Determine the [x, y] coordinate at the center of the cell enclosing the given text.  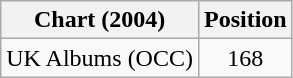
168 [245, 58]
Position [245, 20]
UK Albums (OCC) [100, 58]
Chart (2004) [100, 20]
